Scan for the cell matching the given text and deliver its [X, Y] coordinate at center. 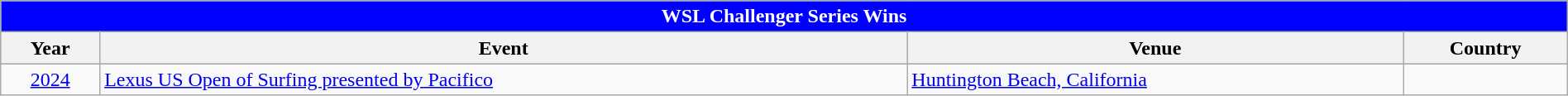
Huntington Beach, California [1155, 79]
2024 [50, 79]
Year [50, 48]
Lexus US Open of Surfing presented by Pacifico [504, 79]
Venue [1155, 48]
Event [504, 48]
Country [1485, 48]
WSL Challenger Series Wins [784, 17]
